For the text-containing cell, return its midpoint in [x, y] coordinate format. 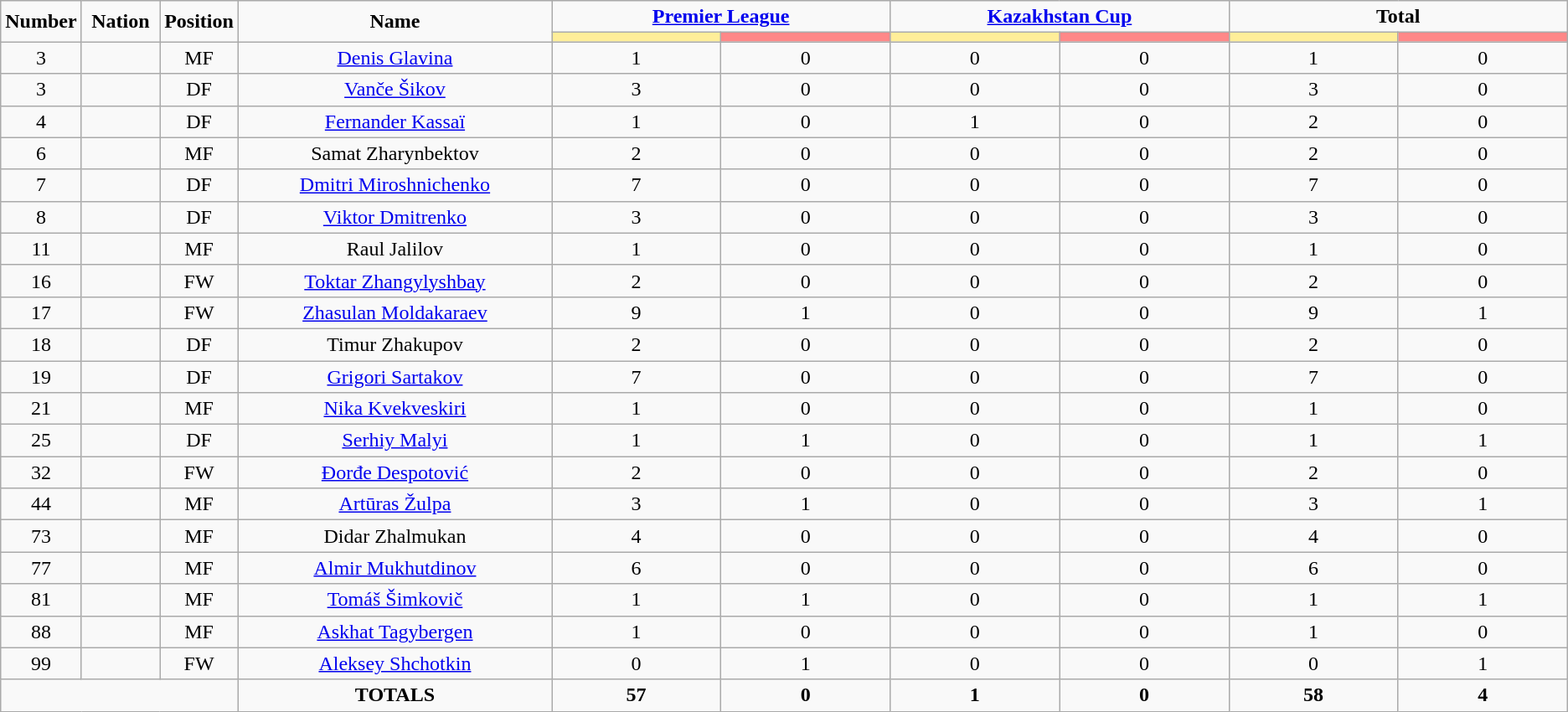
Samat Zharynbektov [395, 153]
Denis Glavina [395, 58]
Nation [121, 22]
Almir Mukhutdinov [395, 568]
Kazakhstan Cup [1060, 17]
8 [41, 217]
Toktar Zhangylyshbay [395, 281]
11 [41, 249]
58 [1313, 695]
Number [41, 22]
Premier League [720, 17]
Zhasulan Moldakaraev [395, 312]
Raul Jalilov [395, 249]
32 [41, 472]
21 [41, 409]
73 [41, 536]
Didar Zhalmukan [395, 536]
57 [636, 695]
Vanče Šikov [395, 90]
Dmitri Miroshnichenko [395, 185]
18 [41, 344]
Tomáš Šimkovič [395, 600]
Timur Zhakupov [395, 344]
16 [41, 281]
Position [199, 22]
44 [41, 504]
TOTALS [395, 695]
Aleksey Shchotkin [395, 663]
88 [41, 632]
99 [41, 663]
17 [41, 312]
Serhiy Malyi [395, 441]
Grigori Sartakov [395, 376]
Fernander Kassaï [395, 121]
81 [41, 600]
25 [41, 441]
77 [41, 568]
Name [395, 22]
Nika Kvekveskiri [395, 409]
Viktor Dmitrenko [395, 217]
Đorđe Despotović [395, 472]
Askhat Tagybergen [395, 632]
19 [41, 376]
Total [1398, 17]
Artūras Žulpa [395, 504]
